Detect which cell encompasses the target text, then output its [X, Y] center coordinate. 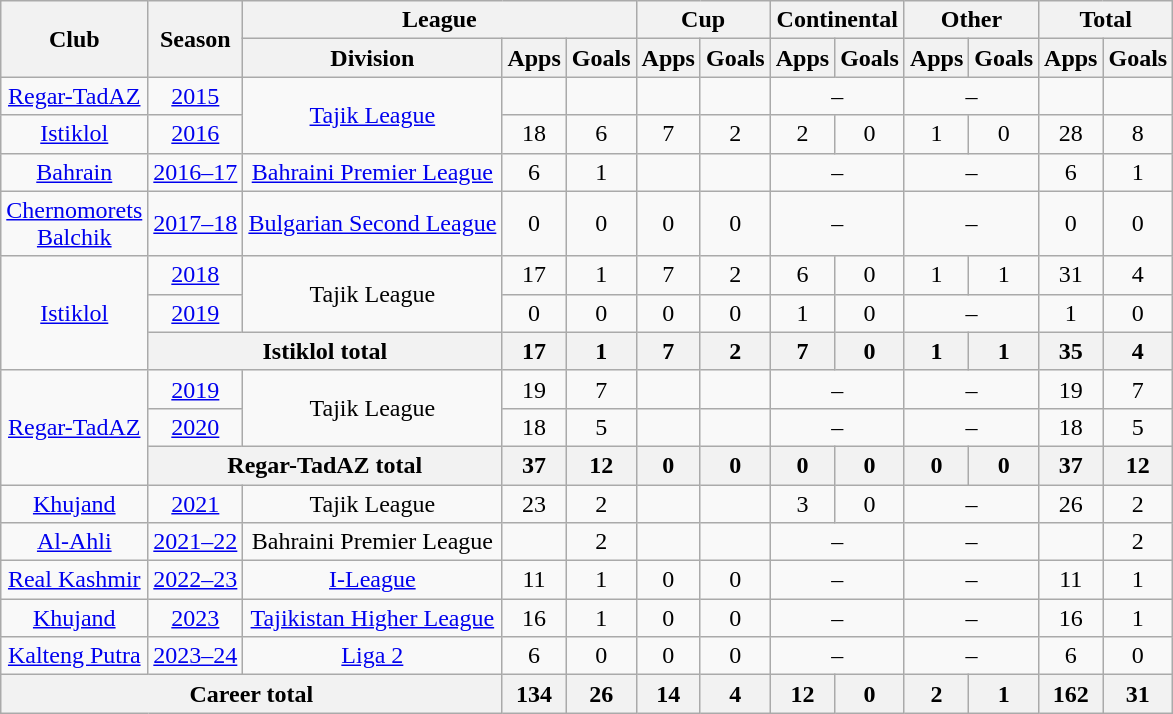
2016–17 [196, 172]
162 [1071, 694]
Other [971, 20]
Career total [252, 694]
Tajikistan Higher League [372, 618]
2020 [196, 427]
Regar-TadAZ total [325, 465]
Season [196, 39]
28 [1071, 134]
Real Kashmir [74, 580]
2016 [196, 134]
Bahrain [74, 172]
2022–23 [196, 580]
35 [1071, 351]
2021–22 [196, 542]
2021 [196, 503]
2023–24 [196, 656]
Liga 2 [372, 656]
Division [372, 58]
Istiklol total [325, 351]
2015 [196, 96]
23 [534, 503]
2017–18 [196, 224]
14 [668, 694]
League [440, 20]
Continental [837, 20]
Al-Ahli [74, 542]
Club [74, 39]
3 [802, 503]
Cup [703, 20]
134 [534, 694]
I-League [372, 580]
8 [1138, 134]
Total [1106, 20]
Chernomorets Balchik [74, 224]
2023 [196, 618]
2018 [196, 275]
Kalteng Putra [74, 656]
Bulgarian Second League [372, 224]
